Return the [X, Y] coordinate for the center point of the cell that contains the specified text.  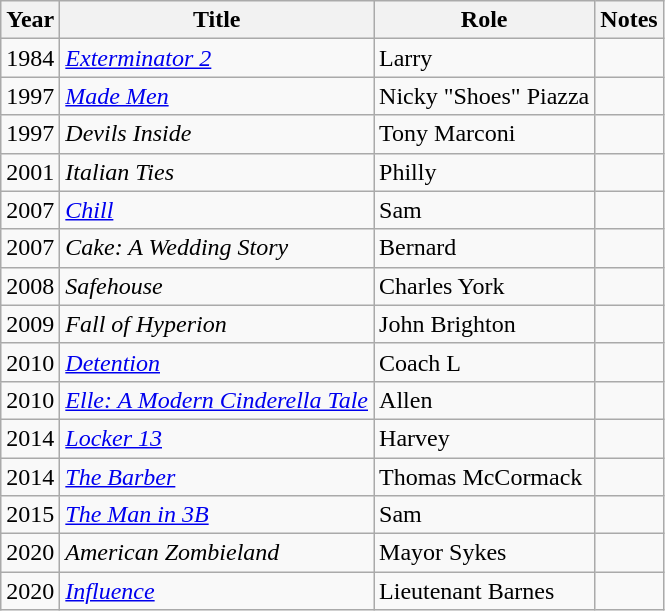
Allen [484, 400]
Elle: A Modern Cinderella Tale [217, 400]
Bernard [484, 248]
2009 [30, 324]
The Man in 3B [217, 515]
Coach L [484, 362]
Made Men [217, 96]
Charles York [484, 286]
Year [30, 20]
Influence [217, 591]
American Zombieland [217, 553]
Nicky "Shoes" Piazza [484, 96]
1984 [30, 58]
Thomas McCormack [484, 477]
Philly [484, 172]
Chill [217, 210]
2008 [30, 286]
Harvey [484, 438]
John Brighton [484, 324]
Detention [217, 362]
2001 [30, 172]
Exterminator 2 [217, 58]
Locker 13 [217, 438]
Fall of Hyperion [217, 324]
Cake: A Wedding Story [217, 248]
Mayor Sykes [484, 553]
Notes [629, 20]
Safehouse [217, 286]
The Barber [217, 477]
Lieutenant Barnes [484, 591]
Devils Inside [217, 134]
Italian Ties [217, 172]
Larry [484, 58]
Role [484, 20]
Title [217, 20]
Tony Marconi [484, 134]
2015 [30, 515]
